Scan for the cell matching the given text and deliver its [x, y] coordinate at center. 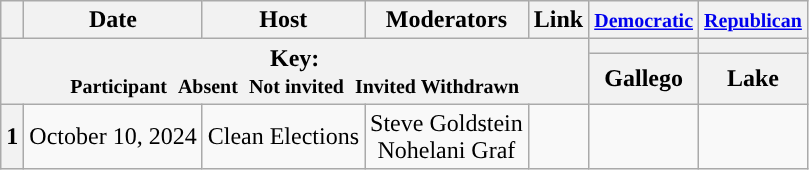
Moderators [447, 20]
Steve GoldsteinNohelani Graf [447, 136]
Host [283, 20]
October 10, 2024 [113, 136]
Clean Elections [283, 136]
Democratic [644, 20]
Link [558, 20]
Lake [754, 78]
Gallego [644, 78]
Date [113, 20]
Republican [754, 20]
Key: Participant Absent Not invited Invited Withdrawn [295, 72]
1 [12, 136]
